Output the [x, y] coordinate of the center of the cell containing the given text.  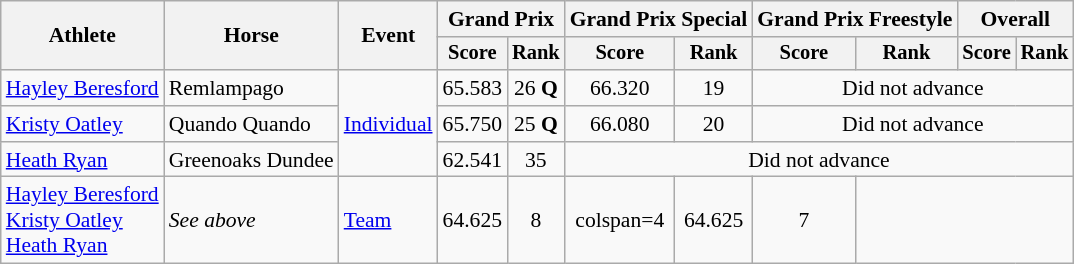
25 Q [536, 124]
26 Q [536, 88]
Grand Prix Freestyle [854, 19]
20 [714, 124]
Event [388, 36]
Athlete [82, 36]
Individual [388, 124]
19 [714, 88]
Quando Quando [252, 124]
65.583 [472, 88]
Hayley Beresford [82, 88]
Heath Ryan [82, 160]
Remlampago [252, 88]
Horse [252, 36]
See above [252, 220]
35 [536, 160]
65.750 [472, 124]
colspan=4 [620, 220]
62.541 [472, 160]
7 [804, 220]
Grand Prix [502, 19]
Greenoaks Dundee [252, 160]
Hayley BeresfordKristy OatleyHeath Ryan [82, 220]
66.320 [620, 88]
Kristy Oatley [82, 124]
Grand Prix Special [659, 19]
66.080 [620, 124]
Overall [1015, 19]
8 [536, 220]
Team [388, 220]
